Determine the (x, y) coordinate at the center of the cell enclosing the given text.  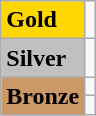
Bronze (43, 96)
Gold (43, 20)
Silver (43, 58)
